Identify which cell holds the provided text, then report its (X, Y) central coordinate. 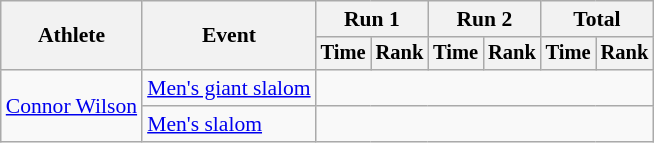
Run 1 (372, 19)
Total (597, 19)
Run 2 (484, 19)
Men's giant slalom (229, 88)
Men's slalom (229, 124)
Event (229, 36)
Connor Wilson (72, 106)
Athlete (72, 36)
